Identify which cell holds the provided text, then report its (x, y) central coordinate. 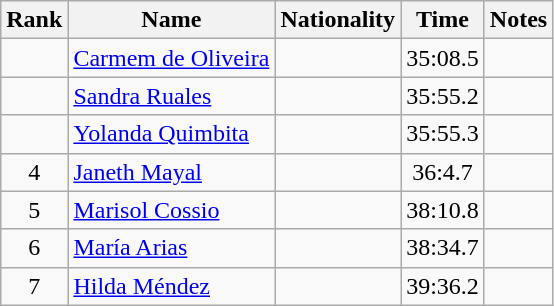
Sandra Ruales (172, 96)
Time (443, 20)
38:10.8 (443, 210)
Carmem de Oliveira (172, 58)
7 (34, 286)
Yolanda Quimbita (172, 134)
María Arias (172, 248)
35:55.2 (443, 96)
Rank (34, 20)
35:08.5 (443, 58)
Marisol Cossio (172, 210)
Notes (518, 20)
Name (172, 20)
Nationality (338, 20)
6 (34, 248)
35:55.3 (443, 134)
Janeth Mayal (172, 172)
Hilda Méndez (172, 286)
39:36.2 (443, 286)
4 (34, 172)
38:34.7 (443, 248)
36:4.7 (443, 172)
5 (34, 210)
